From the cell containing the given text, extract its center point as [x, y] coordinate. 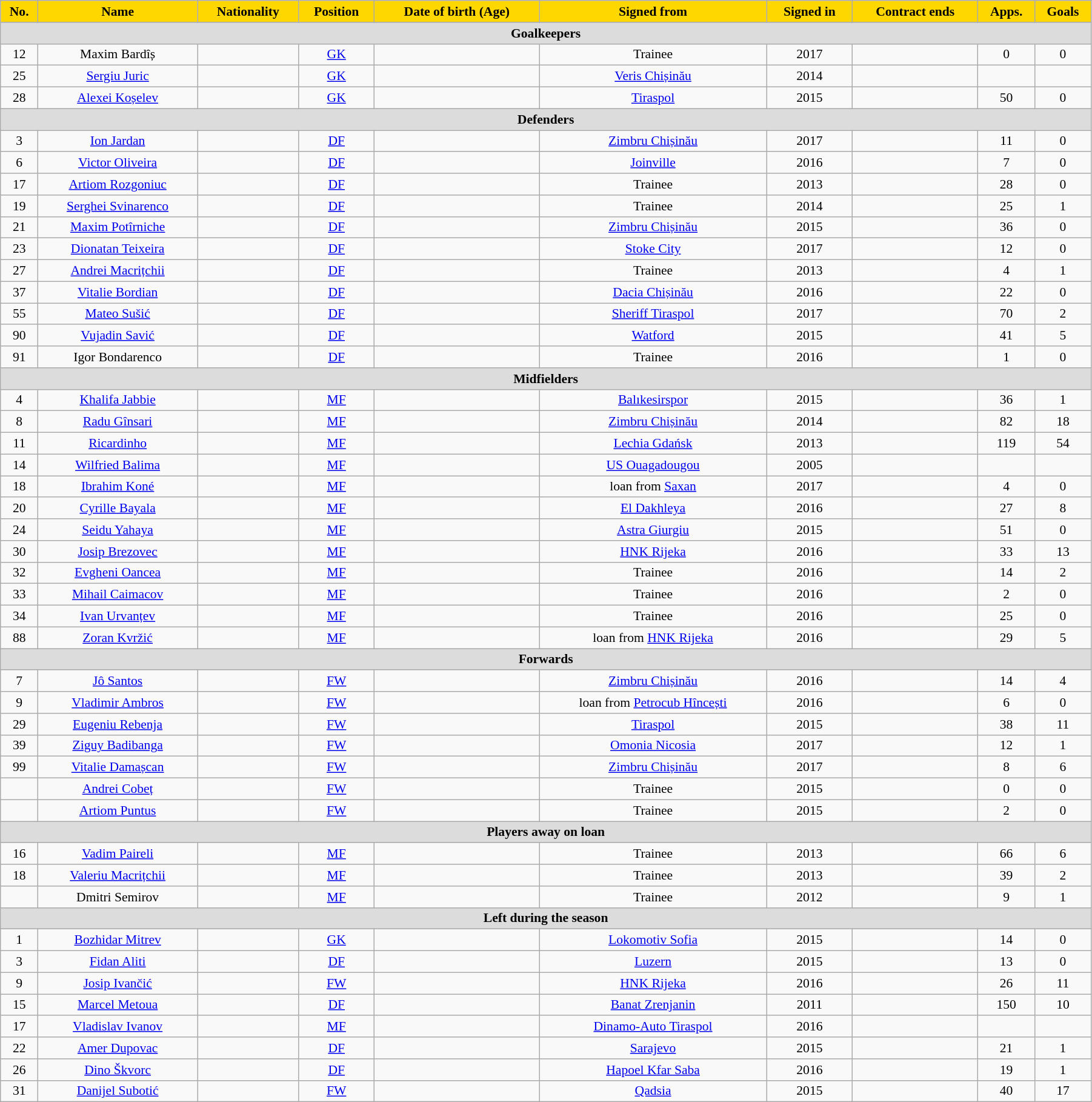
Sergiu Juric [118, 76]
Vitalie Damașcan [118, 767]
55 [19, 314]
Ibrahim Koné [118, 487]
Position [337, 12]
Khalifa Jabbie [118, 400]
Josip Brezovec [118, 552]
Cyrille Bayala [118, 509]
Danijel Subotić [118, 1091]
Qadsia [653, 1091]
Sarajevo [653, 1048]
2011 [810, 1005]
Artiom Rozgoniuc [118, 184]
Evgheni Oancea [118, 573]
Victor Oliveira [118, 163]
82 [1007, 422]
Astra Giurgiu [653, 530]
Joinville [653, 163]
Date of birth (Age) [457, 12]
loan from Saxan [653, 487]
70 [1007, 314]
Contract ends [915, 12]
Signed in [810, 12]
Veris Chișinău [653, 76]
Banat Zrenjanin [653, 1005]
Andrei Cobeț [118, 789]
Bozhidar Mitrev [118, 940]
34 [19, 616]
Artiom Puntus [118, 810]
2012 [810, 897]
50 [1007, 98]
Dino Škvorc [118, 1070]
150 [1007, 1005]
Dinamo-Auto Tiraspol [653, 1027]
40 [1007, 1091]
Apps. [1007, 12]
Signed from [653, 12]
loan from HNK Rijeka [653, 638]
Josip Ivančić [118, 983]
88 [19, 638]
Jô Santos [118, 681]
Ricardinho [118, 444]
Mateo Sušić [118, 314]
Lechia Gdańsk [653, 444]
Midfielders [546, 379]
El Dakhleya [653, 509]
10 [1063, 1005]
Ion Jardan [118, 141]
Hapoel Kfar Saba [653, 1070]
119 [1007, 444]
Seidu Yahaya [118, 530]
41 [1007, 336]
Goals [1063, 12]
Valeriu Macrițchii [118, 875]
Marcel Metoua [118, 1005]
Left during the season [546, 918]
loan from Petrocub Hîncești [653, 703]
32 [19, 573]
Andrei Macrițchii [118, 271]
Maxim Potîrniche [118, 227]
Wilfried Balima [118, 465]
20 [19, 509]
No. [19, 12]
Forwards [546, 660]
91 [19, 357]
Alexei Koșelev [118, 98]
Amer Dupovac [118, 1048]
Ivan Urvanțev [118, 616]
Nationality [248, 12]
Name [118, 12]
Vujadin Savić [118, 336]
Defenders [546, 119]
Players away on loan [546, 832]
Zoran Kvržić [118, 638]
30 [19, 552]
Mihail Caimacov [118, 595]
Sheriff Tiraspol [653, 314]
Omonia Nicosia [653, 746]
Lokomotiv Sofia [653, 940]
Balıkesirspor [653, 400]
23 [19, 249]
99 [19, 767]
66 [1007, 854]
31 [19, 1091]
Stoke City [653, 249]
US Ouagadougou [653, 465]
Dmitri Semirov [118, 897]
Maxim Bardîș [118, 55]
54 [1063, 444]
51 [1007, 530]
24 [19, 530]
Vladislav Ivanov [118, 1027]
Vitalie Bordian [118, 292]
Goalkeepers [546, 33]
90 [19, 336]
Fidan Aliti [118, 962]
Watford [653, 336]
Eugeniu Rebenja [118, 724]
Dacia Chișinău [653, 292]
Ziguy Badibanga [118, 746]
Serghei Svinarenco [118, 206]
38 [1007, 724]
Igor Bondarenco [118, 357]
16 [19, 854]
Vadim Paireli [118, 854]
Luzern [653, 962]
15 [19, 1005]
37 [19, 292]
Dionatan Teixeira [118, 249]
2005 [810, 465]
Radu Gînsari [118, 422]
Vladimir Ambros [118, 703]
